Capture the cell that displays the provided text and extract its (X, Y) central coordinate. 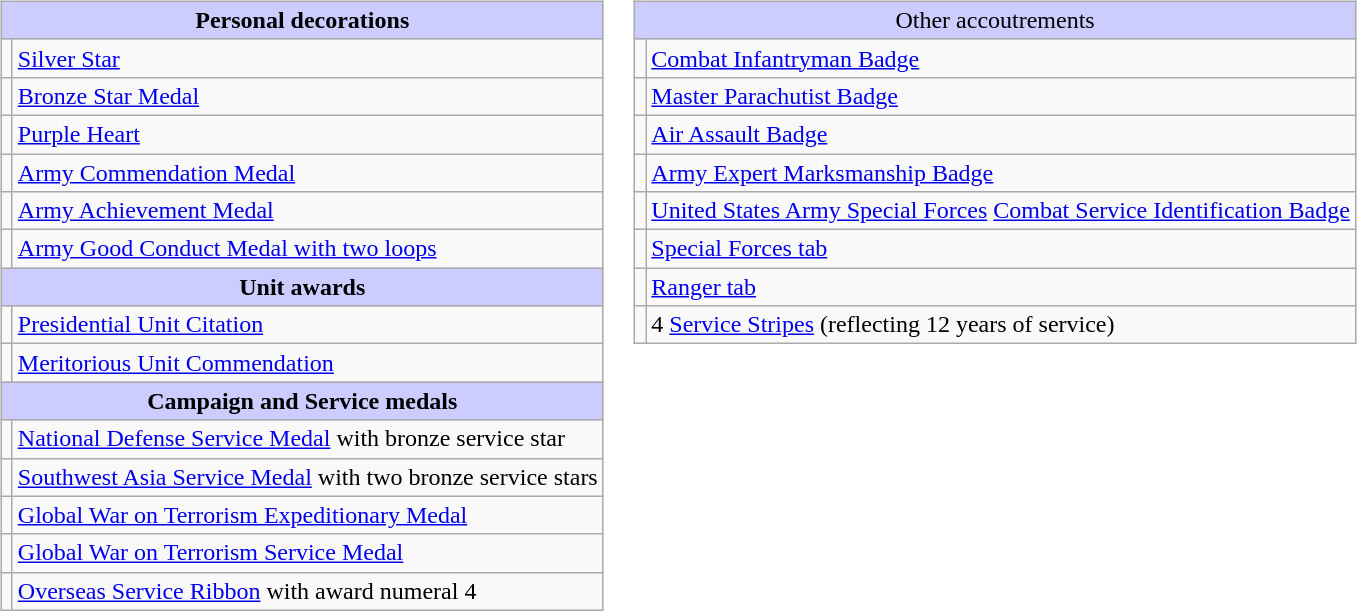
United States Army Special Forces Combat Service Identification Badge (1001, 211)
Special Forces tab (1001, 249)
Master Parachutist Badge (1001, 96)
Campaign and Service medals (302, 401)
Global War on Terrorism Expeditionary Medal (308, 515)
Overseas Service Ribbon with award numeral 4 (308, 591)
Ranger tab (1001, 287)
Other accoutrements (996, 20)
Army Commendation Medal (308, 173)
Army Expert Marksmanship Badge (1001, 173)
Bronze Star Medal (308, 96)
Southwest Asia Service Medal with two bronze service stars (308, 477)
Combat Infantryman Badge (1001, 58)
National Defense Service Medal with bronze service star (308, 439)
Meritorious Unit Commendation (308, 363)
Army Achievement Medal (308, 211)
Air Assault Badge (1001, 134)
4 Service Stripes (reflecting 12 years of service) (1001, 325)
Personal decorations (302, 20)
Silver Star (308, 58)
Presidential Unit Citation (308, 325)
Army Good Conduct Medal with two loops (308, 249)
Unit awards (302, 287)
Global War on Terrorism Service Medal (308, 553)
Purple Heart (308, 134)
